Locate the cell with the specified text and output its (x, y) center coordinate. 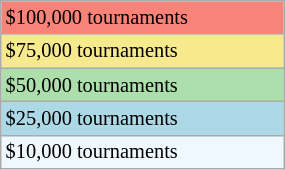
$10,000 tournaments (142, 152)
$75,000 tournaments (142, 51)
$50,000 tournaments (142, 85)
$100,000 tournaments (142, 17)
$25,000 tournaments (142, 118)
